Identify which cell holds the provided text, then report its [X, Y] central coordinate. 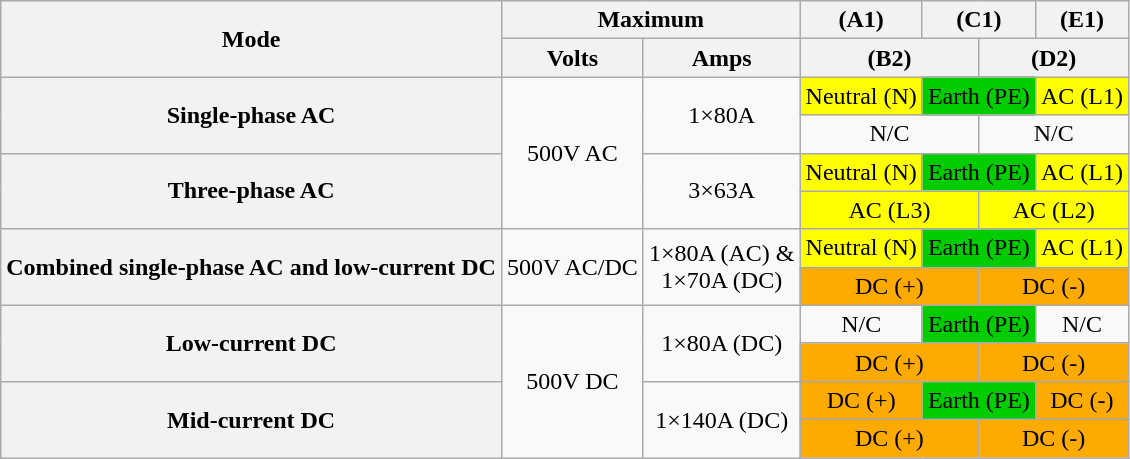
500V AC/DC [572, 267]
(A1) [861, 20]
AC (L3) [890, 210]
Single-phase AC [252, 115]
3×63A [722, 191]
Mid-current DC [252, 419]
Volts [572, 58]
(E1) [1082, 20]
(C1) [978, 20]
Maximum [650, 20]
1×80A (AC) &1×70A (DC) [722, 267]
Mode [252, 39]
500V AC [572, 153]
1×80A (DC) [722, 343]
Amps [722, 58]
AC (L2) [1054, 210]
Three-phase AC [252, 191]
(D2) [1054, 58]
(B2) [890, 58]
Combined single-phase AC and low-current DC [252, 267]
1×140A (DC) [722, 419]
1×80A [722, 115]
500V DC [572, 381]
Low-current DC [252, 343]
